Pinpoint the cell where the given text exists, returning its (x, y) midpoint coordinate. 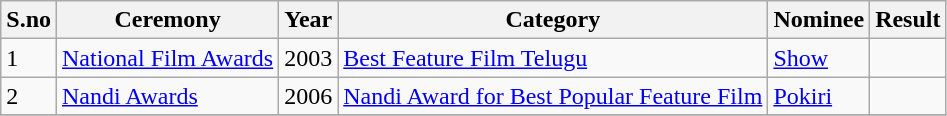
Year (308, 20)
S.no (29, 20)
2006 (308, 96)
Nandi Awards (168, 96)
Result (908, 20)
Category (553, 20)
Show (819, 58)
Pokiri (819, 96)
2003 (308, 58)
National Film Awards (168, 58)
Nandi Award for Best Popular Feature Film (553, 96)
1 (29, 58)
Ceremony (168, 20)
Nominee (819, 20)
Best Feature Film Telugu (553, 58)
2 (29, 96)
